For the text-containing cell, return its midpoint in [x, y] coordinate format. 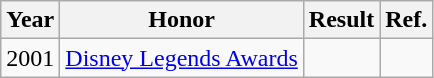
Ref. [406, 20]
Disney Legends Awards [182, 58]
2001 [30, 58]
Honor [182, 20]
Result [341, 20]
Year [30, 20]
